Return [x, y] of the center of cell containing provided text 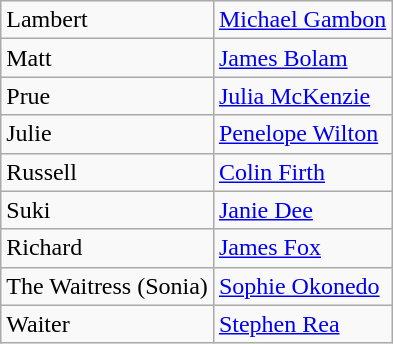
Julie [108, 134]
Julia McKenzie [302, 96]
Richard [108, 248]
James Bolam [302, 58]
James Fox [302, 248]
Penelope Wilton [302, 134]
Prue [108, 96]
Russell [108, 172]
Janie Dee [302, 210]
The Waitress (Sonia) [108, 286]
Sophie Okonedo [302, 286]
Matt [108, 58]
Michael Gambon [302, 20]
Stephen Rea [302, 324]
Waiter [108, 324]
Colin Firth [302, 172]
Lambert [108, 20]
Suki [108, 210]
